Scan for the cell matching the given text and deliver its (x, y) coordinate at center. 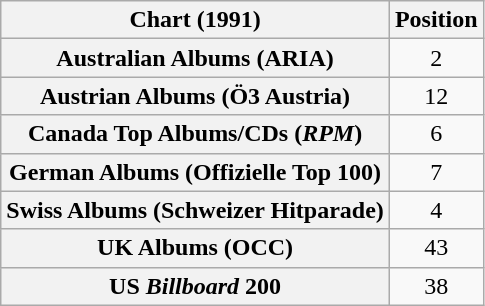
UK Albums (OCC) (196, 248)
Position (436, 20)
7 (436, 172)
Australian Albums (ARIA) (196, 58)
38 (436, 286)
Austrian Albums (Ö3 Austria) (196, 96)
Swiss Albums (Schweizer Hitparade) (196, 210)
Canada Top Albums/CDs (RPM) (196, 134)
6 (436, 134)
2 (436, 58)
12 (436, 96)
German Albums (Offizielle Top 100) (196, 172)
Chart (1991) (196, 20)
US Billboard 200 (196, 286)
43 (436, 248)
4 (436, 210)
